Capture the cell that displays the provided text and extract its [x, y] central coordinate. 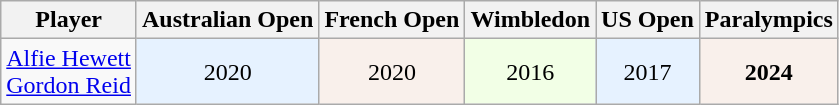
US Open [648, 20]
Alfie Hewett Gordon Reid [69, 72]
Player [69, 20]
2024 [768, 72]
2017 [648, 72]
Australian Open [227, 20]
Wimbledon [530, 20]
French Open [392, 20]
2016 [530, 72]
Paralympics [768, 20]
